From the cell containing the given text, extract its center point as (x, y) coordinate. 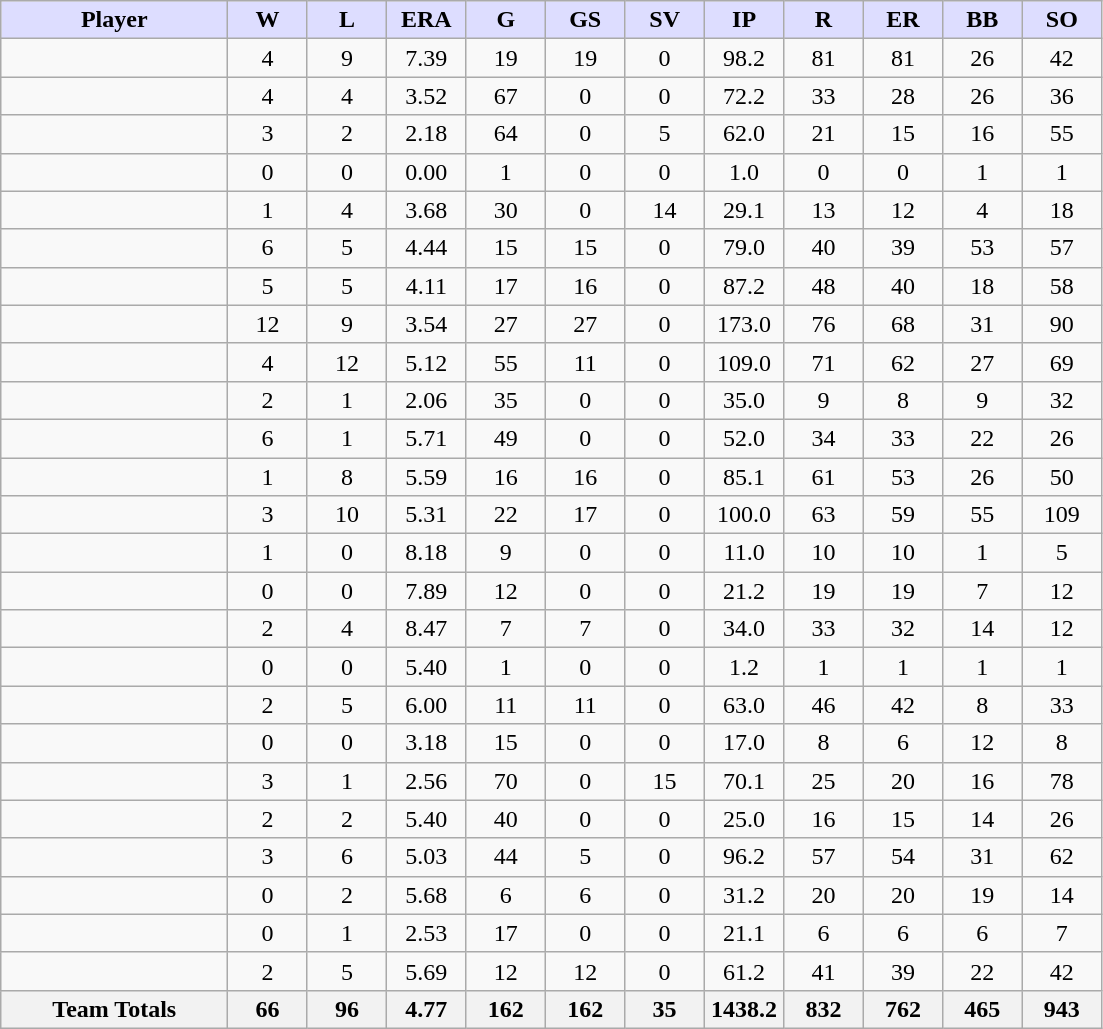
11.0 (744, 553)
44 (506, 857)
70.1 (744, 781)
ERA (426, 20)
7.89 (426, 591)
109.0 (744, 362)
35.0 (744, 400)
2.53 (426, 933)
SO (1062, 20)
29.1 (744, 210)
49 (506, 438)
7.39 (426, 58)
GS (584, 20)
52.0 (744, 438)
79.0 (744, 248)
68 (902, 324)
3.52 (426, 96)
3.18 (426, 743)
762 (902, 1009)
87.2 (744, 286)
109 (1062, 515)
58 (1062, 286)
34.0 (744, 629)
13 (824, 210)
25.0 (744, 819)
Player (114, 20)
5.12 (426, 362)
90 (1062, 324)
R (824, 20)
8.18 (426, 553)
28 (902, 96)
8.47 (426, 629)
6.00 (426, 705)
96.2 (744, 857)
98.2 (744, 58)
100.0 (744, 515)
31.2 (744, 895)
5.59 (426, 477)
3.68 (426, 210)
2.06 (426, 400)
4.77 (426, 1009)
67 (506, 96)
4.44 (426, 248)
943 (1062, 1009)
66 (268, 1009)
63 (824, 515)
IP (744, 20)
21.2 (744, 591)
L (346, 20)
69 (1062, 362)
0.00 (426, 172)
34 (824, 438)
W (268, 20)
96 (346, 1009)
832 (824, 1009)
173.0 (744, 324)
72.2 (744, 96)
48 (824, 286)
BB (982, 20)
63.0 (744, 705)
50 (1062, 477)
G (506, 20)
61 (824, 477)
36 (1062, 96)
21.1 (744, 933)
76 (824, 324)
1.2 (744, 667)
3.54 (426, 324)
62.0 (744, 134)
41 (824, 971)
59 (902, 515)
61.2 (744, 971)
70 (506, 781)
5.31 (426, 515)
4.11 (426, 286)
46 (824, 705)
1438.2 (744, 1009)
5.68 (426, 895)
Team Totals (114, 1009)
5.71 (426, 438)
30 (506, 210)
85.1 (744, 477)
25 (824, 781)
2.56 (426, 781)
21 (824, 134)
5.69 (426, 971)
ER (902, 20)
54 (902, 857)
5.03 (426, 857)
17.0 (744, 743)
78 (1062, 781)
71 (824, 362)
64 (506, 134)
1.0 (744, 172)
2.18 (426, 134)
SV (664, 20)
465 (982, 1009)
